For the text-containing cell, return its midpoint in [x, y] coordinate format. 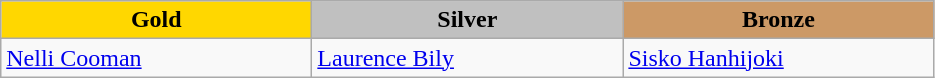
Laurence Bily [468, 58]
Sisko Hanhijoki [778, 58]
Bronze [778, 20]
Gold [156, 20]
Silver [468, 20]
Nelli Cooman [156, 58]
